Detect which cell encompasses the target text, then output its (x, y) center coordinate. 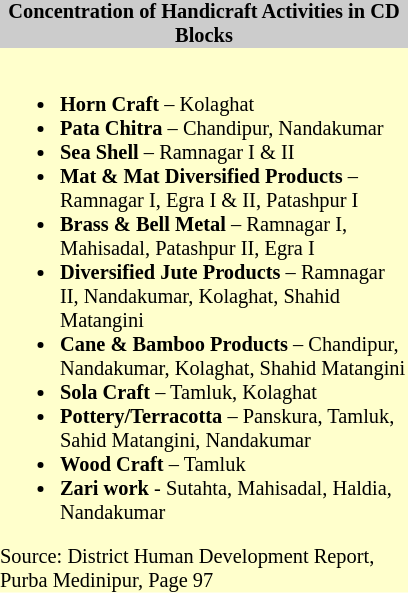
Concentration of Handicraft Activities in CD Blocks (204, 24)
